Return the [x, y] coordinate for the center point of the cell that contains the specified text.  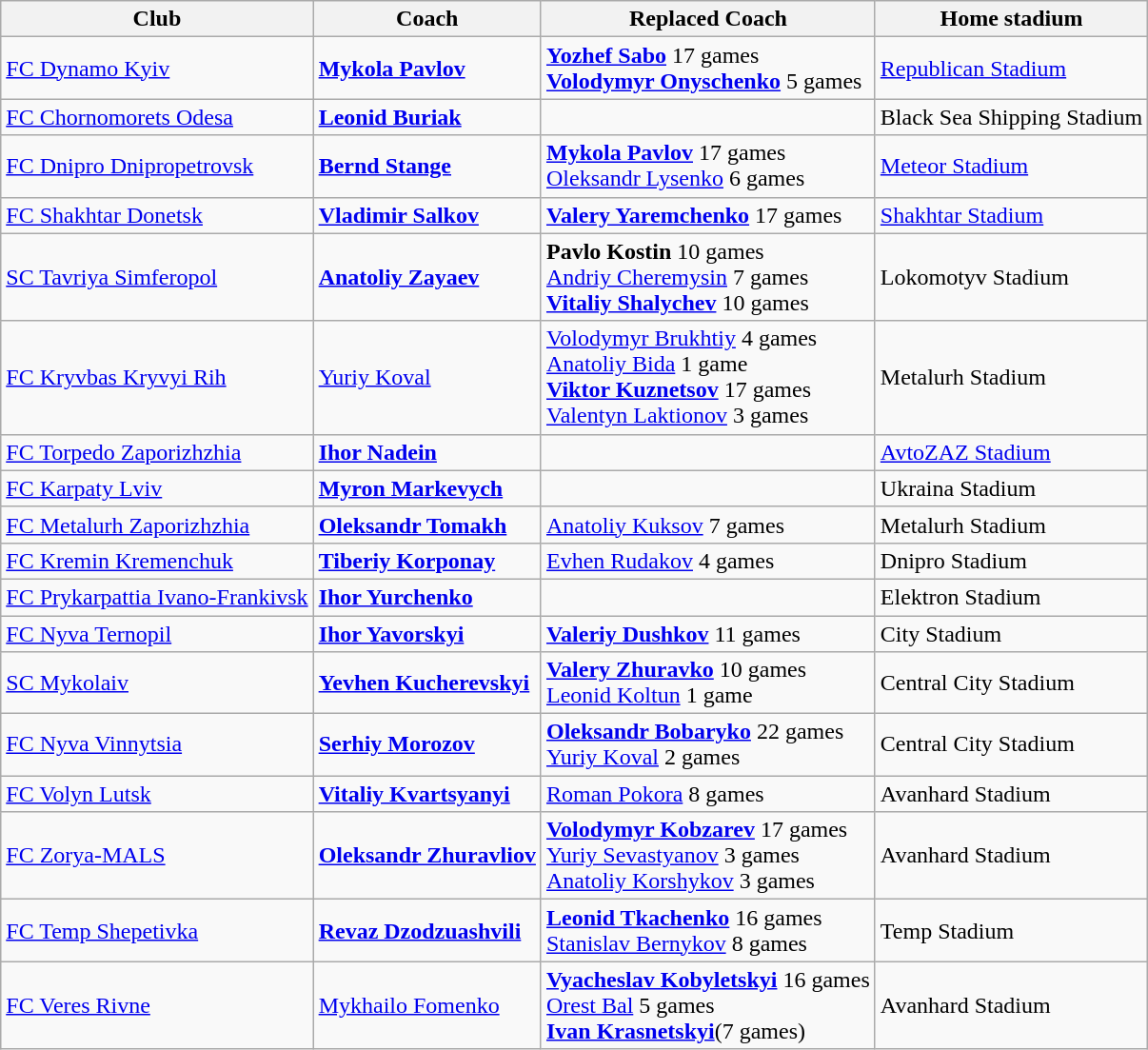
Anatoliy Zayaev [426, 277]
Leonid Tkachenko 16 games Stanislav Bernykov 8 games [708, 931]
FC Zorya-MALS [157, 856]
AvtoZAZ Stadium [1011, 452]
FC Dnipro Dnipropetrovsk [157, 166]
Tiberiy Korponay [426, 561]
Republican Stadium [1011, 69]
City Stadium [1011, 633]
Oleksandr Tomakh [426, 525]
Serhiy Morozov [426, 744]
Shakhtar Stadium [1011, 215]
Valery Zhuravko 10 games Leonid Koltun 1 game [708, 683]
Yevhen Kucherevskyi [426, 683]
FC Volyn Lutsk [157, 794]
Evhen Rudakov 4 games [708, 561]
Mykola Pavlov 17 games Oleksandr Lysenko 6 games [708, 166]
Valeriy Dushkov 11 games [708, 633]
FC Nyva Vinnytsia [157, 744]
Club [157, 19]
FC Kremin Kremenchuk [157, 561]
Yozhef Sabo 17 games Volodymyr Onyschenko 5 games [708, 69]
Ihor Nadein [426, 452]
FC Prykarpattia Ivano-Frankivsk [157, 597]
SC Tavriya Simferopol [157, 277]
FC Shakhtar Donetsk [157, 215]
Leonid Buriak [426, 117]
Vyacheslav Kobyletskyi 16 games Orest Bal 5 games Ivan Krasnetskyi(7 games) [708, 1005]
Coach [426, 19]
Mykola Pavlov [426, 69]
Dnipro Stadium [1011, 561]
Volodymyr Brukhtiy 4 games Anatoliy Bida 1 game Viktor Kuznetsov 17 games Valentyn Laktionov 3 games [708, 377]
Vitaliy Kvartsyanyi [426, 794]
FC Dynamo Kyiv [157, 69]
Valery Yaremchenko 17 games [708, 215]
Vladimir Salkov [426, 215]
Meteor Stadium [1011, 166]
Ihor Yavorskyi [426, 633]
Home stadium [1011, 19]
Yuriy Koval [426, 377]
Volodymyr Kobzarev 17 games Yuriy Sevastyanov 3 games Anatoliy Korshykov 3 games [708, 856]
Temp Stadium [1011, 931]
Oleksandr Bobaryko 22 games Yuriy Koval 2 games [708, 744]
Pavlo Kostin 10 games Andriy Cheremysin 7 games Vitaliy Shalychev 10 games [708, 277]
Ukraina Stadium [1011, 488]
Ihor Yurchenko [426, 597]
FC Temp Shepetivka [157, 931]
Revaz Dzodzuashvili [426, 931]
FC Veres Rivne [157, 1005]
Black Sea Shipping Stadium [1011, 117]
SC Mykolaiv [157, 683]
Bernd Stange [426, 166]
Roman Pokora 8 games [708, 794]
FC Kryvbas Kryvyi Rih [157, 377]
FC Chornomorets Odesa [157, 117]
FC Torpedo Zaporizhzhia [157, 452]
FC Metalurh Zaporizhzhia [157, 525]
Oleksandr Zhuravliov [426, 856]
Lokomotyv Stadium [1011, 277]
Anatoliy Kuksov 7 games [708, 525]
Elektron Stadium [1011, 597]
FC Nyva Ternopil [157, 633]
Replaced Coach [708, 19]
Myron Markevych [426, 488]
FC Karpaty Lviv [157, 488]
Mykhailo Fomenko [426, 1005]
